Output the (x, y) coordinate of the center of the cell containing the given text.  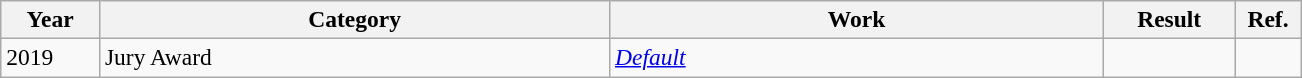
2019 (50, 57)
Ref. (1268, 19)
Work (857, 19)
Category (354, 19)
Year (50, 19)
Default (857, 57)
Result (1169, 19)
Jury Award (354, 57)
